Scan for the cell matching the given text and deliver its [x, y] coordinate at center. 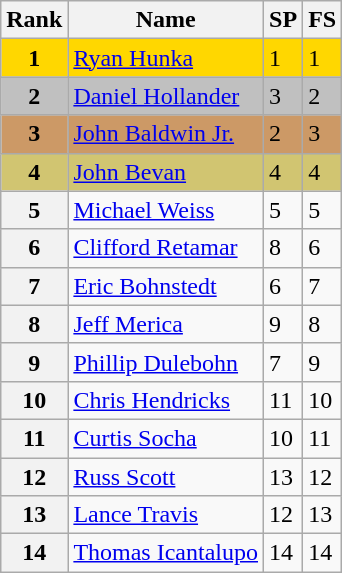
Michael Weiss [166, 210]
Russ Scott [166, 477]
Curtis Socha [166, 438]
SP [284, 20]
Daniel Hollander [166, 96]
Ryan Hunka [166, 58]
FS [322, 20]
Chris Hendricks [166, 400]
John Bevan [166, 172]
Lance Travis [166, 515]
Thomas Icantalupo [166, 553]
John Baldwin Jr. [166, 134]
Jeff Merica [166, 324]
Rank [34, 20]
Eric Bohnstedt [166, 286]
Phillip Dulebohn [166, 362]
Clifford Retamar [166, 248]
Name [166, 20]
